Search for the cell housing the specified text and yield its (X, Y) center coordinate. 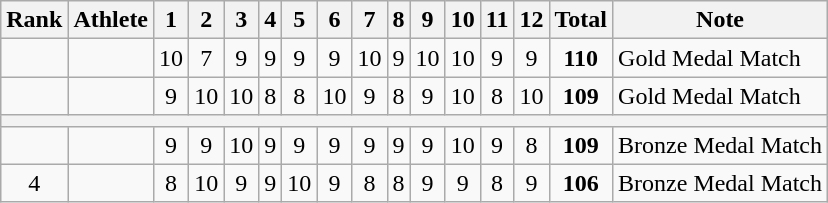
2 (206, 20)
3 (242, 20)
110 (581, 58)
1 (172, 20)
12 (532, 20)
Athlete (111, 20)
Rank (34, 20)
5 (300, 20)
11 (497, 20)
Total (581, 20)
6 (334, 20)
Note (720, 20)
106 (581, 183)
